For the text-containing cell, return its midpoint in (x, y) coordinate format. 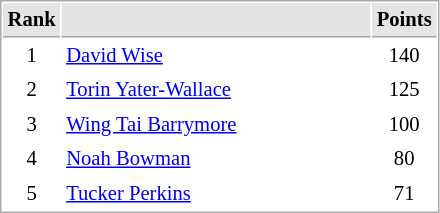
Points (404, 20)
Tucker Perkins (216, 194)
2 (32, 90)
140 (404, 56)
5 (32, 194)
Noah Bowman (216, 158)
Rank (32, 20)
125 (404, 90)
Torin Yater-Wallace (216, 90)
3 (32, 124)
100 (404, 124)
Wing Tai Barrymore (216, 124)
80 (404, 158)
4 (32, 158)
1 (32, 56)
David Wise (216, 56)
71 (404, 194)
